Identify which cell holds the provided text, then report its (x, y) central coordinate. 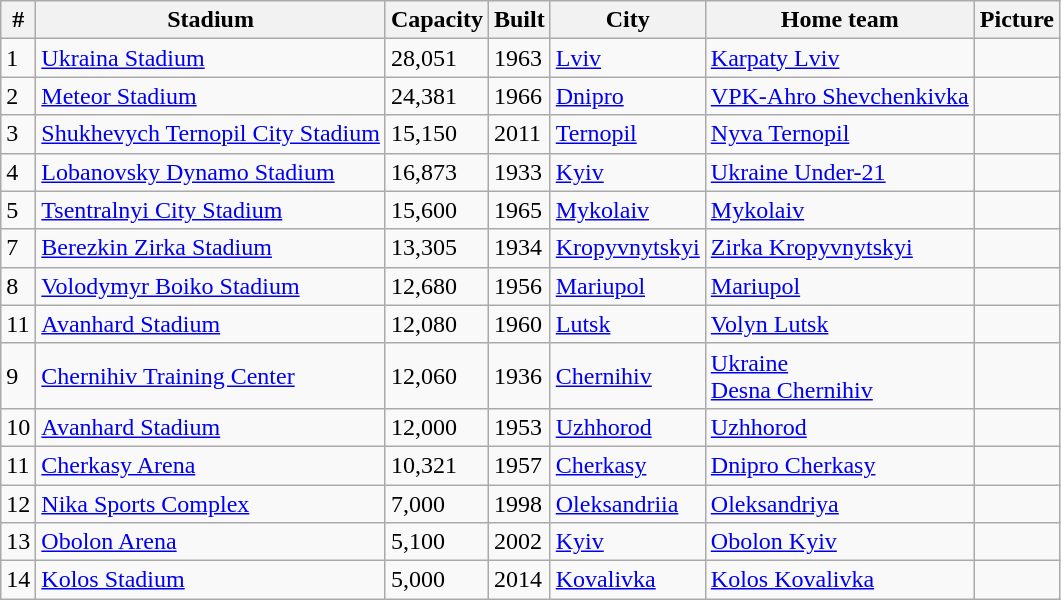
Cherkasy Arena (211, 465)
Lviv (628, 58)
Stadium (211, 20)
12,680 (436, 286)
Cherkasy (628, 465)
2014 (519, 580)
Built (519, 20)
24,381 (436, 96)
2 (18, 96)
Ukraine Under-21 (840, 172)
Capacity (436, 20)
Zirka Kropyvnytskyi (840, 248)
Oleksandriya (840, 503)
Kovalivka (628, 580)
2002 (519, 542)
1965 (519, 210)
Volodymyr Boiko Stadium (211, 286)
1956 (519, 286)
1953 (519, 427)
15,600 (436, 210)
5 (18, 210)
5,000 (436, 580)
Obolon Kyiv (840, 542)
12,060 (436, 376)
1963 (519, 58)
Lobanovsky Dynamo Stadium (211, 172)
1966 (519, 96)
16,873 (436, 172)
1957 (519, 465)
1934 (519, 248)
# (18, 20)
Karpaty Lviv (840, 58)
1936 (519, 376)
Nika Sports Complex (211, 503)
12,000 (436, 427)
3 (18, 134)
4 (18, 172)
10,321 (436, 465)
13,305 (436, 248)
Kolos Stadium (211, 580)
Chernihiv (628, 376)
12 (18, 503)
28,051 (436, 58)
City (628, 20)
Chernihiv Training Center (211, 376)
1960 (519, 324)
Shukhevych Ternopil City Stadium (211, 134)
Dnipro Cherkasy (840, 465)
Meteor Stadium (211, 96)
Ternopil (628, 134)
13 (18, 542)
Picture (1016, 20)
Home team (840, 20)
5,100 (436, 542)
Volyn Lutsk (840, 324)
Lutsk (628, 324)
9 (18, 376)
VPK-Ahro Shevchenkivka (840, 96)
Obolon Arena (211, 542)
15,150 (436, 134)
8 (18, 286)
Tsentralnyi City Stadium (211, 210)
1 (18, 58)
7,000 (436, 503)
14 (18, 580)
Kropyvnytskyi (628, 248)
Nyva Ternopil (840, 134)
Berezkin Zirka Stadium (211, 248)
Ukraina Stadium (211, 58)
Dnipro (628, 96)
Oleksandriia (628, 503)
2011 (519, 134)
7 (18, 248)
10 (18, 427)
Kolos Kovalivka (840, 580)
12,080 (436, 324)
1998 (519, 503)
UkraineDesna Chernihiv (840, 376)
1933 (519, 172)
